Return (X, Y) of the center of cell containing provided text 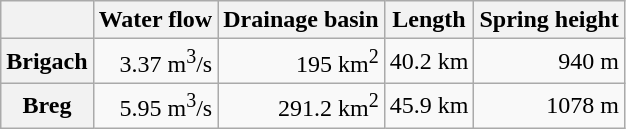
40.2 km (429, 62)
Brigach (47, 62)
195 km2 (301, 62)
Breg (47, 106)
1078 m (549, 106)
291.2 km2 (301, 106)
Spring height (549, 20)
3.37 m3/s (156, 62)
940 m (549, 62)
5.95 m3/s (156, 106)
45.9 km (429, 106)
Water flow (156, 20)
Drainage basin (301, 20)
Length (429, 20)
